Capture the cell that displays the provided text and extract its (x, y) central coordinate. 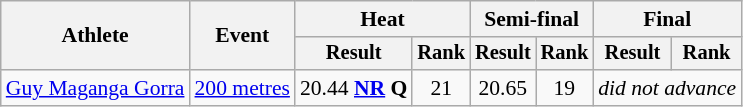
19 (565, 88)
Final (667, 19)
20.44 NR Q (354, 88)
Event (242, 36)
Guy Maganga Gorra (96, 88)
200 metres (242, 88)
did not advance (667, 88)
21 (441, 88)
Semi-final (532, 19)
20.65 (503, 88)
Heat (382, 19)
Athlete (96, 36)
